Output the [x, y] coordinate of the center of the cell containing the given text.  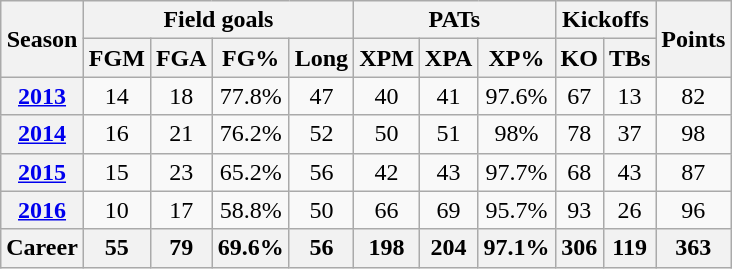
KO [579, 58]
51 [448, 134]
98 [694, 134]
2014 [42, 134]
FGM [116, 58]
97.6% [516, 96]
97.1% [516, 248]
Points [694, 39]
21 [181, 134]
69 [448, 210]
65.2% [250, 172]
FG% [250, 58]
26 [629, 210]
XP% [516, 58]
FGA [181, 58]
306 [579, 248]
68 [579, 172]
97.7% [516, 172]
119 [629, 248]
PATs [454, 20]
78 [579, 134]
2015 [42, 172]
Kickoffs [606, 20]
58.8% [250, 210]
47 [321, 96]
98% [516, 134]
82 [694, 96]
16 [116, 134]
69.6% [250, 248]
17 [181, 210]
14 [116, 96]
2013 [42, 96]
XPM [387, 58]
18 [181, 96]
Career [42, 248]
77.8% [250, 96]
76.2% [250, 134]
93 [579, 210]
66 [387, 210]
79 [181, 248]
55 [116, 248]
23 [181, 172]
Field goals [218, 20]
Season [42, 39]
41 [448, 96]
95.7% [516, 210]
204 [448, 248]
Long [321, 58]
96 [694, 210]
15 [116, 172]
10 [116, 210]
42 [387, 172]
TBs [629, 58]
198 [387, 248]
363 [694, 248]
67 [579, 96]
2016 [42, 210]
XPA [448, 58]
52 [321, 134]
37 [629, 134]
40 [387, 96]
13 [629, 96]
87 [694, 172]
